Scan for the cell matching the given text and deliver its (X, Y) coordinate at center. 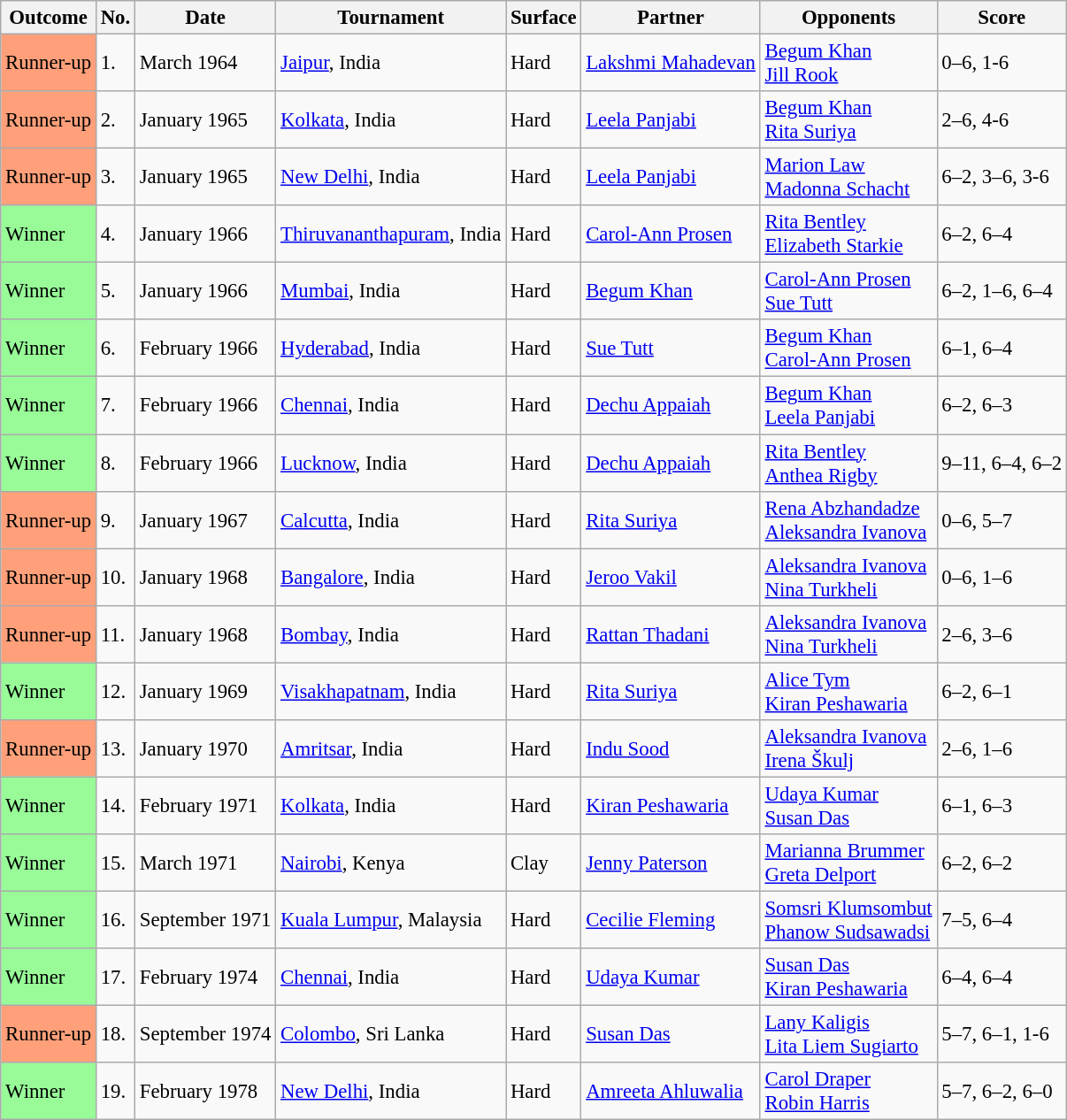
12. (115, 692)
Marion Law Madonna Schacht (848, 177)
11. (115, 633)
2–6, 4-6 (1002, 120)
Susan Das (671, 1035)
Sue Tutt (671, 349)
6–2, 6–2 (1002, 863)
6–1, 6–3 (1002, 805)
7–5, 6–4 (1002, 920)
Jenny Paterson (671, 863)
February 1971 (205, 805)
Udaya Kumar (671, 977)
5–7, 6–1, 1-6 (1002, 1035)
Kiran Peshawaria (671, 805)
6. (115, 349)
Nairobi, Kenya (391, 863)
9. (115, 520)
Carol-Ann Prosen Sue Tutt (848, 292)
Amritsar, India (391, 748)
Visakhapatnam, India (391, 692)
Begum Khan (671, 292)
Date (205, 18)
Aleksandra Ivanova Irena Škulj (848, 748)
Susan Das Kiran Peshawaria (848, 977)
Jeroo Vakil (671, 577)
Begum Khan Jill Rook (848, 64)
January 1967 (205, 520)
Lucknow, India (391, 464)
Bangalore, India (391, 577)
Rita Bentley Elizabeth Starkie (848, 234)
Udaya Kumar Susan Das (848, 805)
Colombo, Sri Lanka (391, 1035)
Kuala Lumpur, Malaysia (391, 920)
5. (115, 292)
Carol Draper Robin Harris (848, 1092)
Alice Tym Kiran Peshawaria (848, 692)
January 1970 (205, 748)
3. (115, 177)
January 1969 (205, 692)
Indu Sood (671, 748)
Marianna Brummer Greta Delport (848, 863)
8. (115, 464)
Lany Kaligis Lita Liem Sugiarto (848, 1035)
6–2, 6–1 (1002, 692)
0–6, 1-6 (1002, 64)
10. (115, 577)
Rattan Thadani (671, 633)
6–1, 6–4 (1002, 349)
Amreeta Ahluwalia (671, 1092)
Outcome (49, 18)
Cecilie Fleming (671, 920)
Mumbai, India (391, 292)
2–6, 1–6 (1002, 748)
4. (115, 234)
6–2, 6–4 (1002, 234)
Rena Abzhandadze Aleksandra Ivanova (848, 520)
Clay (543, 863)
Begum Khan Leela Panjabi (848, 405)
13. (115, 748)
Begum Khan Rita Suriya (848, 120)
Surface (543, 18)
9–11, 6–4, 6–2 (1002, 464)
6–2, 1–6, 6–4 (1002, 292)
Hyderabad, India (391, 349)
6–2, 6–3 (1002, 405)
March 1971 (205, 863)
September 1971 (205, 920)
No. (115, 18)
2–6, 3–6 (1002, 633)
14. (115, 805)
Carol-Ann Prosen (671, 234)
19. (115, 1092)
Partner (671, 18)
February 1974 (205, 977)
Somsri Klumsombut Phanow Sudsawadsi (848, 920)
0–6, 1–6 (1002, 577)
Rita Bentley Anthea Rigby (848, 464)
6–2, 3–6, 3-6 (1002, 177)
18. (115, 1035)
March 1964 (205, 64)
Jaipur, India (391, 64)
Thiruvananthapuram, India (391, 234)
6–4, 6–4 (1002, 977)
2. (115, 120)
Calcutta, India (391, 520)
7. (115, 405)
Lakshmi Mahadevan (671, 64)
Tournament (391, 18)
Bombay, India (391, 633)
September 1974 (205, 1035)
5–7, 6–2, 6–0 (1002, 1092)
15. (115, 863)
1. (115, 64)
0–6, 5–7 (1002, 520)
17. (115, 977)
Score (1002, 18)
Begum Khan Carol-Ann Prosen (848, 349)
February 1978 (205, 1092)
16. (115, 920)
Opponents (848, 18)
